Return [X, Y] of the center of cell containing provided text 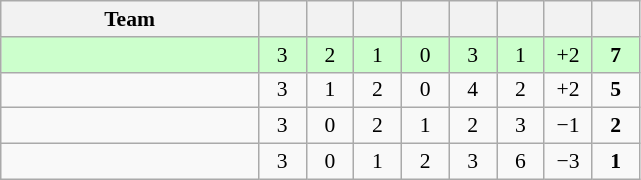
4 [473, 90]
Team [130, 19]
−3 [568, 162]
6 [520, 162]
7 [616, 55]
−1 [568, 126]
5 [616, 90]
